Detect which cell encompasses the target text, then output its [X, Y] center coordinate. 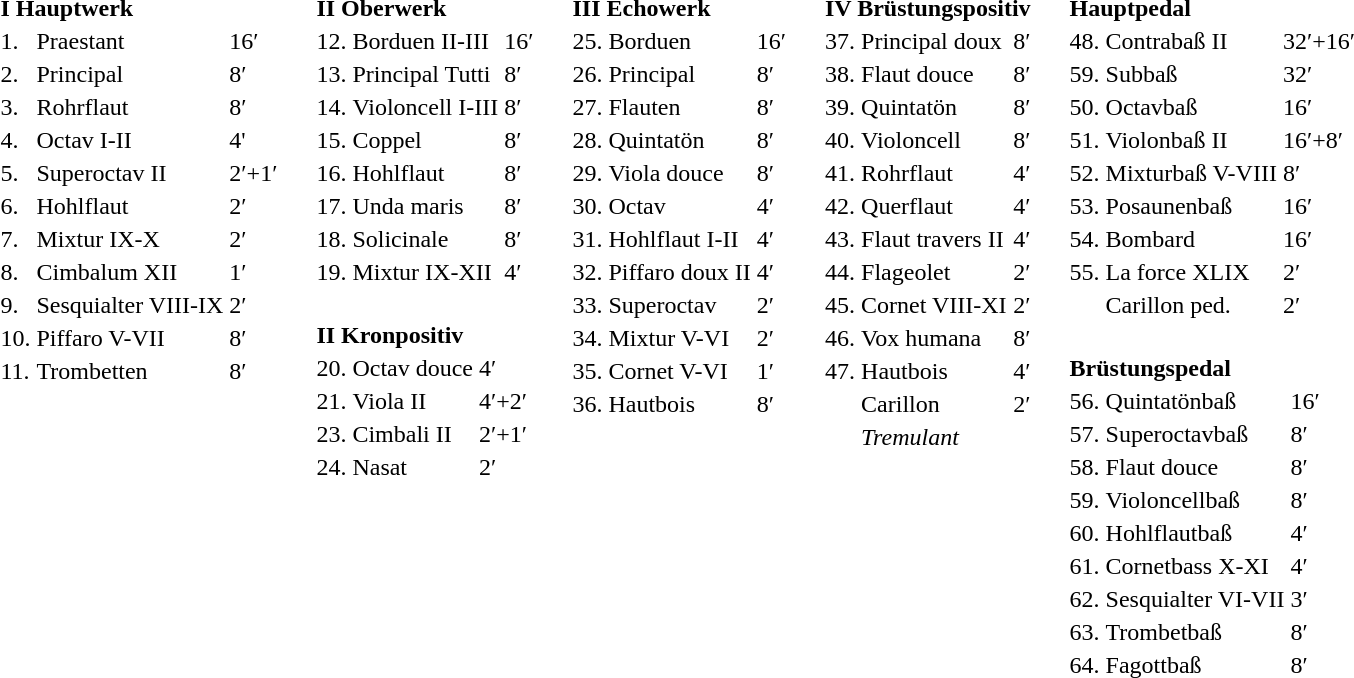
Vox humana [934, 338]
13. [332, 74]
35. [588, 371]
54. [1084, 239]
48. [1084, 41]
Nasat [413, 467]
Viola II [413, 401]
Octav [680, 206]
Violoncell [934, 140]
27. [588, 107]
19. [332, 272]
Hohlflaut I-II [680, 239]
25. [588, 41]
Tremulant [934, 437]
Cimbalum XII [130, 272]
Querflaut [934, 206]
32. [588, 272]
Violonbaß II [1191, 140]
Octavbaß [1191, 107]
4′+2′ [504, 401]
Superoctavbaß [1195, 434]
26. [588, 74]
37. [840, 41]
Cornet VIII-XI [934, 305]
57. [1084, 434]
17. [332, 206]
Superoctav [680, 305]
16. [332, 173]
Unda maris [426, 206]
4' [254, 140]
Carillon [934, 404]
Borduen [680, 41]
Piffaro doux II [680, 272]
56. [1084, 401]
Octav I-II [130, 140]
43. [840, 239]
31. [588, 239]
Mixtur V-VI [680, 338]
23. [332, 434]
30. [588, 206]
55. [1084, 272]
Trombetbaß [1195, 632]
Octav douce [413, 368]
II Kronpositiv [422, 335]
34. [588, 338]
29. [588, 173]
Coppel [426, 140]
50. [1084, 107]
24. [332, 467]
3′ [1305, 599]
Mixtur IX-X [130, 239]
Bombard [1191, 239]
Posaunenbaß [1191, 206]
53. [1084, 206]
Superoctav II [130, 173]
Brüstungspedal [1194, 368]
Violoncellbaß [1195, 500]
Subbaß [1191, 74]
20. [332, 368]
Trombetten [130, 371]
Solicinale [426, 239]
36. [588, 404]
Borduen II-III [426, 41]
Mixtur IX-XII [426, 272]
Cornetbass X-XI [1195, 566]
Sesquialter VIII-IX [130, 305]
Cimbali II [413, 434]
Sesquialter VI-VII [1195, 599]
Piffaro V-VII [130, 338]
Flauten [680, 107]
Flaut travers II [934, 239]
14. [332, 107]
38. [840, 74]
Principal Tutti [426, 74]
58. [1084, 467]
62. [1084, 599]
Cornet V-VI [680, 371]
47. [840, 371]
41. [840, 173]
60. [1084, 533]
51. [1084, 140]
Mixturbaß V-VIII [1191, 173]
Principal doux [934, 41]
Flageolet [934, 272]
Contrabaß II [1191, 41]
21. [332, 401]
63. [1084, 632]
18. [332, 239]
12. [332, 41]
15. [332, 140]
45. [840, 305]
42. [840, 206]
Quintatönbaß [1195, 401]
28. [588, 140]
44. [840, 272]
46. [840, 338]
33. [588, 305]
Violoncell I-III [426, 107]
39. [840, 107]
Praestant [130, 41]
La force XLIX [1191, 272]
40. [840, 140]
Carillon ped. [1191, 305]
61. [1084, 566]
Hohlflautbaß [1195, 533]
52. [1084, 173]
Viola douce [680, 173]
